Return [x, y] of the center of cell containing provided text 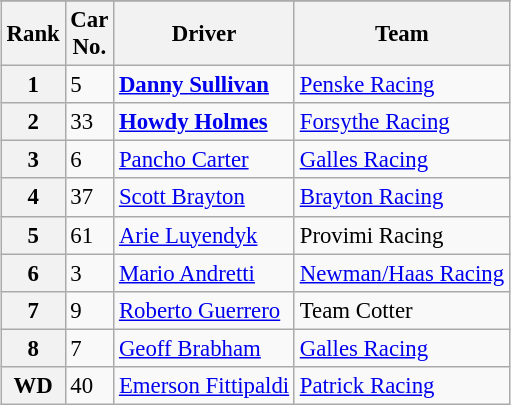
37 [90, 197]
Pancho Carter [204, 160]
Rank [33, 34]
Danny Sullivan [204, 85]
1 [33, 85]
Patrick Racing [402, 385]
Forsythe Racing [402, 122]
Driver [204, 34]
Provimi Racing [402, 235]
Roberto Guerrero [204, 310]
Howdy Holmes [204, 122]
CarNo. [90, 34]
Geoff Brabham [204, 348]
Mario Andretti [204, 273]
8 [33, 348]
61 [90, 235]
33 [90, 122]
Team [402, 34]
Brayton Racing [402, 197]
9 [90, 310]
Newman/Haas Racing [402, 273]
WD [33, 385]
Arie Luyendyk [204, 235]
Team Cotter [402, 310]
2 [33, 122]
4 [33, 197]
Penske Racing [402, 85]
Emerson Fittipaldi [204, 385]
40 [90, 385]
Scott Brayton [204, 197]
